Find where the given text appears and provide that cell's center as [x, y] coordinate. 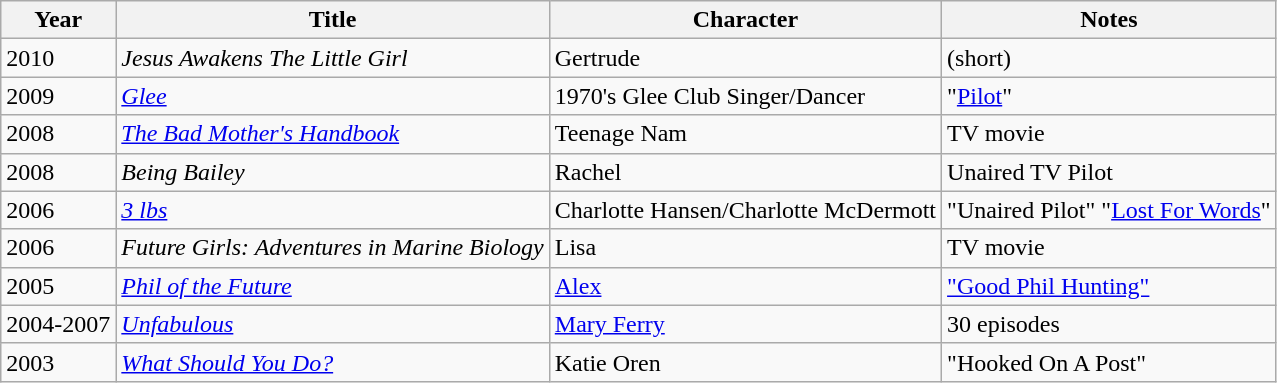
Katie Oren [745, 362]
Gertrude [745, 58]
Character [745, 20]
2003 [58, 362]
Year [58, 20]
(short) [1110, 58]
2010 [58, 58]
Phil of the Future [332, 286]
"Good Phil Hunting" [1110, 286]
"Hooked On A Post" [1110, 362]
"Unaired Pilot" "Lost For Words" [1110, 210]
30 episodes [1110, 324]
Jesus Awakens The Little Girl [332, 58]
Charlotte Hansen/Charlotte McDermott [745, 210]
Glee [332, 96]
2009 [58, 96]
Mary Ferry [745, 324]
Unaired TV Pilot [1110, 172]
Notes [1110, 20]
The Bad Mother's Handbook [332, 134]
Future Girls: Adventures in Marine Biology [332, 248]
Title [332, 20]
3 lbs [332, 210]
1970's Glee Club Singer/Dancer [745, 96]
2005 [58, 286]
Alex [745, 286]
2004-2007 [58, 324]
Lisa [745, 248]
What Should You Do? [332, 362]
Rachel [745, 172]
Unfabulous [332, 324]
Teenage Nam [745, 134]
Being Bailey [332, 172]
"Pilot" [1110, 96]
